Pinpoint the cell where the given text exists, returning its [x, y] midpoint coordinate. 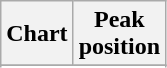
Chart [37, 34]
Peakposition [119, 34]
